Identify which cell holds the provided text, then report its (x, y) central coordinate. 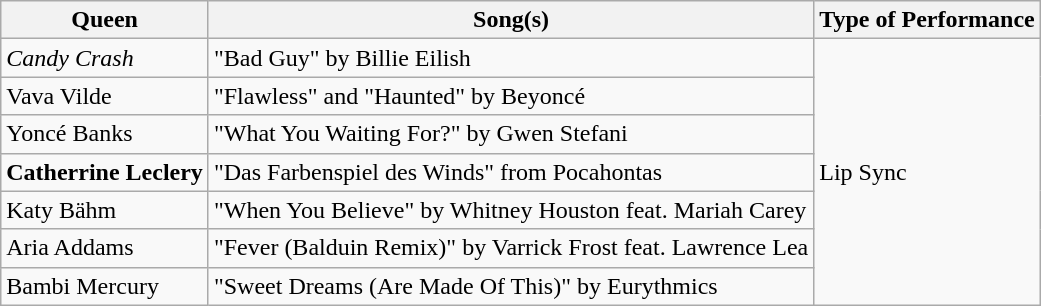
Bambi Mercury (105, 286)
Yoncé Banks (105, 134)
Aria Addams (105, 248)
"What You Waiting For?" by Gwen Stefani (510, 134)
Vava Vilde (105, 96)
"When You Believe" by Whitney Houston feat. Mariah Carey (510, 210)
Song(s) (510, 20)
Katy Bähm (105, 210)
Type of Performance (928, 20)
Queen (105, 20)
"Fever (Balduin Remix)" by Varrick Frost feat. Lawrence Lea (510, 248)
Lip Sync (928, 172)
"Sweet Dreams (Are Made Of This)" by Eurythmics (510, 286)
"Flawless" and "Haunted" by Beyoncé (510, 96)
Catherrine Leclery (105, 172)
"Bad Guy" by Billie Eilish (510, 58)
"Das Farbenspiel des Winds" from Pocahontas (510, 172)
Candy Crash (105, 58)
